Extract the (X, Y) coordinate from the center of the cell holding the provided text.  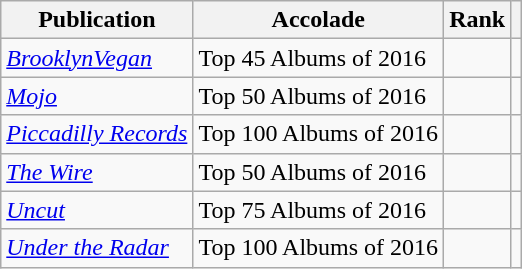
Piccadilly Records (97, 134)
Top 45 Albums of 2016 (318, 58)
Mojo (97, 96)
Accolade (318, 20)
Top 75 Albums of 2016 (318, 210)
Uncut (97, 210)
Rank (478, 20)
Publication (97, 20)
BrooklynVegan (97, 58)
The Wire (97, 172)
Under the Radar (97, 248)
